Provide the [X, Y] coordinate of the cell's center where the given text is located.  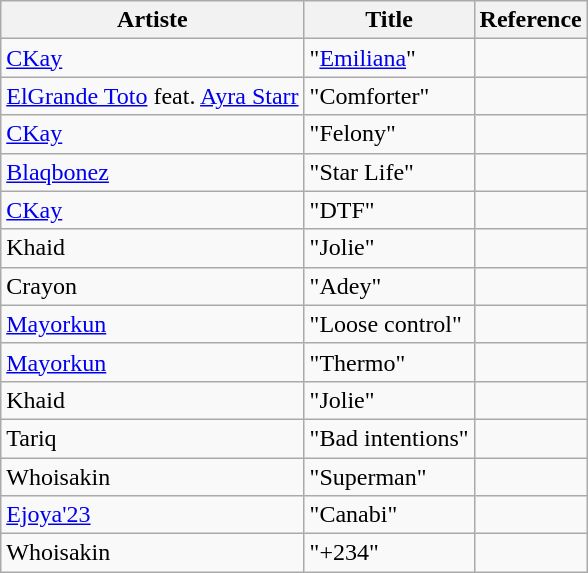
"Comforter" [389, 96]
ElGrande Toto feat. Ayra Starr [152, 96]
"Emiliana" [389, 58]
"+234" [389, 553]
"Adey" [389, 286]
"Star Life" [389, 172]
Title [389, 20]
"Superman" [389, 477]
"DTF" [389, 210]
Blaqbonez [152, 172]
"Loose control" [389, 324]
"Thermo" [389, 362]
Tariq [152, 438]
"Canabi" [389, 515]
"Felony" [389, 134]
Artiste [152, 20]
"Bad intentions" [389, 438]
Ejoya'23 [152, 515]
Crayon [152, 286]
Reference [530, 20]
